Extract the (x, y) coordinate from the center of the cell holding the provided text.  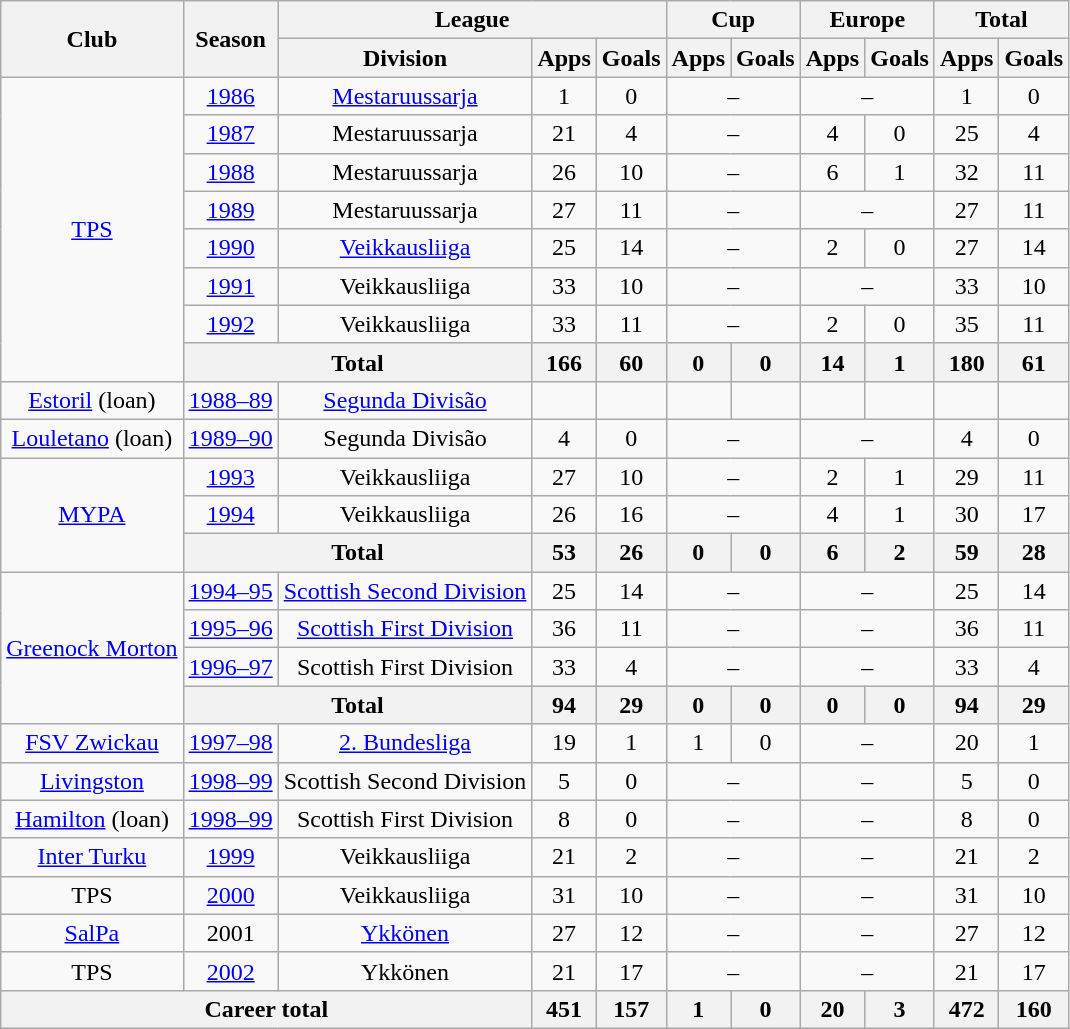
53 (564, 553)
Louletano (loan) (92, 438)
Career total (266, 1009)
3 (900, 1009)
61 (1034, 362)
1987 (230, 134)
Cup (733, 20)
Club (92, 39)
1986 (230, 96)
Inter Turku (92, 857)
2000 (230, 895)
Hamilton (loan) (92, 819)
2002 (230, 971)
MYPA (92, 515)
FSV Zwickau (92, 743)
1996–97 (230, 667)
60 (631, 362)
1989–90 (230, 438)
League (472, 20)
157 (631, 1009)
28 (1034, 553)
59 (966, 553)
Greenock Morton (92, 648)
1988 (230, 172)
35 (966, 324)
180 (966, 362)
1991 (230, 286)
1997–98 (230, 743)
1992 (230, 324)
SalPa (92, 933)
1990 (230, 248)
1988–89 (230, 400)
Estoril (loan) (92, 400)
451 (564, 1009)
Europe (867, 20)
1995–96 (230, 629)
166 (564, 362)
19 (564, 743)
30 (966, 515)
1994–95 (230, 591)
1999 (230, 857)
2001 (230, 933)
1994 (230, 515)
16 (631, 515)
Division (405, 58)
472 (966, 1009)
2. Bundesliga (405, 743)
Livingston (92, 781)
Season (230, 39)
32 (966, 172)
160 (1034, 1009)
1989 (230, 210)
1993 (230, 477)
